Scan for the cell matching the given text and deliver its (X, Y) coordinate at center. 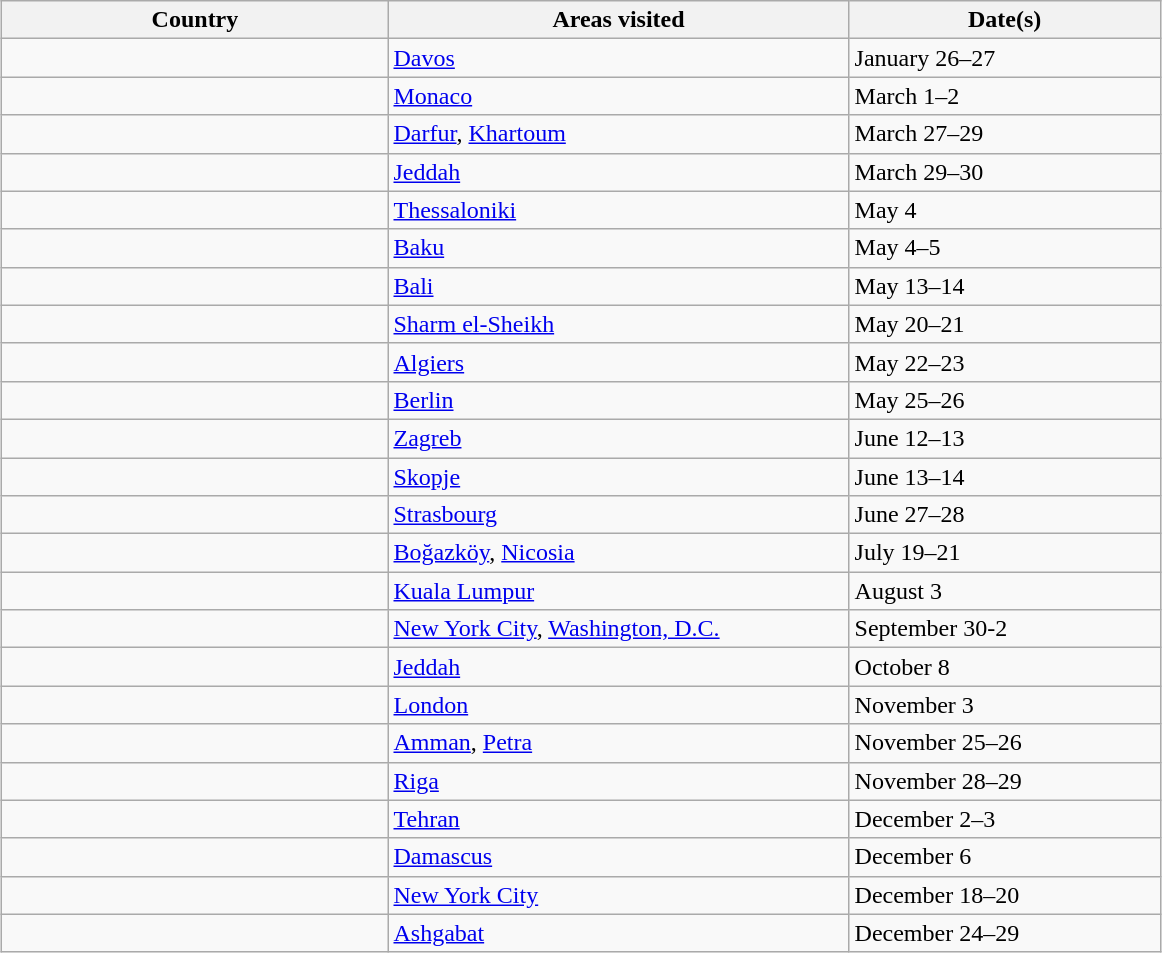
Areas visited (618, 20)
Baku (618, 248)
London (618, 705)
December 2–3 (1004, 819)
Ashgabat (618, 933)
December 6 (1004, 857)
Thessaloniki (618, 210)
Strasbourg (618, 515)
May 13–14 (1004, 286)
June 27–28 (1004, 515)
August 3 (1004, 591)
Boğazköy, Nicosia (618, 553)
Date(s) (1004, 20)
September 30-2 (1004, 629)
June 12–13 (1004, 438)
Riga (618, 781)
November 3 (1004, 705)
Sharm el-Sheikh (618, 324)
Monaco (618, 96)
Country (195, 20)
Berlin (618, 400)
November 25–26 (1004, 743)
December 18–20 (1004, 895)
May 4–5 (1004, 248)
October 8 (1004, 667)
Algiers (618, 362)
March 29–30 (1004, 172)
Kuala Lumpur (618, 591)
Bali (618, 286)
November 28–29 (1004, 781)
Zagreb (618, 438)
March 27–29 (1004, 134)
May 20–21 (1004, 324)
January 26–27 (1004, 58)
March 1–2 (1004, 96)
July 19–21 (1004, 553)
May 25–26 (1004, 400)
Tehran (618, 819)
Skopje (618, 477)
New York City, Washington, D.C. (618, 629)
Davos (618, 58)
Darfur, Khartoum (618, 134)
Damascus (618, 857)
May 4 (1004, 210)
Amman, Petra (618, 743)
May 22–23 (1004, 362)
December 24–29 (1004, 933)
June 13–14 (1004, 477)
New York City (618, 895)
